Determine the [X, Y] coordinate at the center of the cell enclosing the given text.  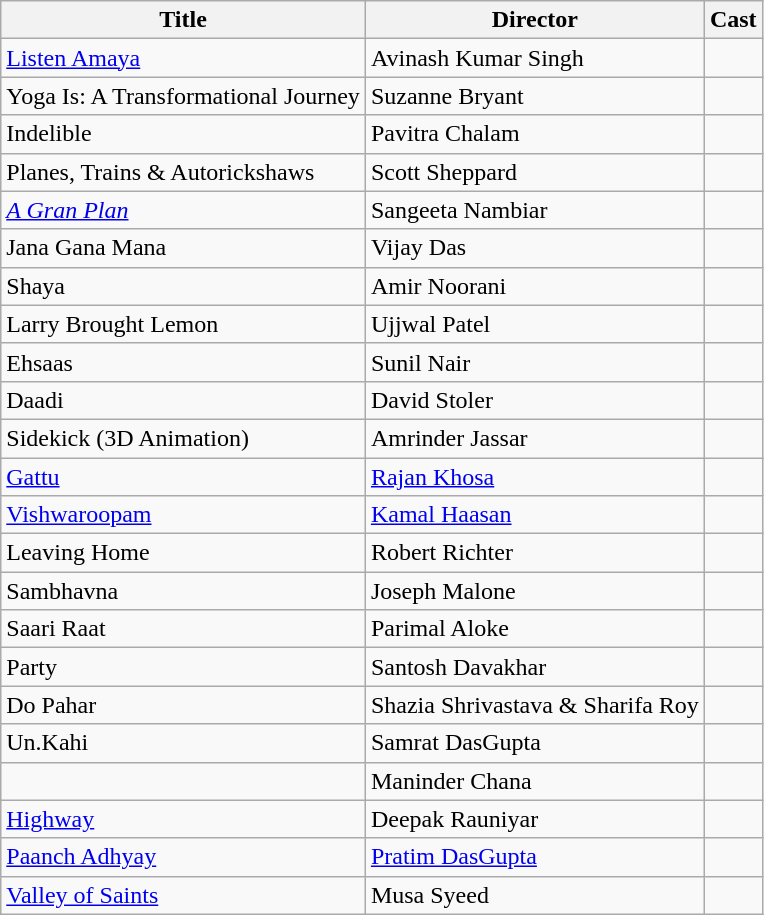
Ujjwal Patel [534, 324]
Maninder Chana [534, 781]
David Stoler [534, 400]
Leaving Home [184, 553]
Paanch Adhyay [184, 857]
Indelible [184, 134]
Parimal Aloke [534, 629]
Vijay Das [534, 248]
Valley of Saints [184, 895]
Planes, Trains & Autorickshaws [184, 172]
Pavitra Chalam [534, 134]
Santosh Davakhar [534, 667]
Director [534, 20]
Samrat DasGupta [534, 743]
Sidekick (3D Animation) [184, 438]
Musa Syeed [534, 895]
Robert Richter [534, 553]
Scott Sheppard [534, 172]
Amir Noorani [534, 286]
A Gran Plan [184, 210]
Daadi [184, 400]
Kamal Haasan [534, 515]
Suzanne Bryant [534, 96]
Yoga Is: A Transformational Journey [184, 96]
Gattu [184, 477]
Larry Brought Lemon [184, 324]
Do Pahar [184, 705]
Shazia Shrivastava & Sharifa Roy [534, 705]
Sunil Nair [534, 362]
Avinash Kumar Singh [534, 58]
Title [184, 20]
Un.Kahi [184, 743]
Rajan Khosa [534, 477]
Deepak Rauniyar [534, 819]
Party [184, 667]
Joseph Malone [534, 591]
Vishwaroopam [184, 515]
Ehsaas [184, 362]
Highway [184, 819]
Sambhavna [184, 591]
Cast [733, 20]
Shaya [184, 286]
Amrinder Jassar [534, 438]
Pratim DasGupta [534, 857]
Saari Raat [184, 629]
Jana Gana Mana [184, 248]
Listen Amaya [184, 58]
Sangeeta Nambiar [534, 210]
